Locate the cell with the specified text and output its (x, y) center coordinate. 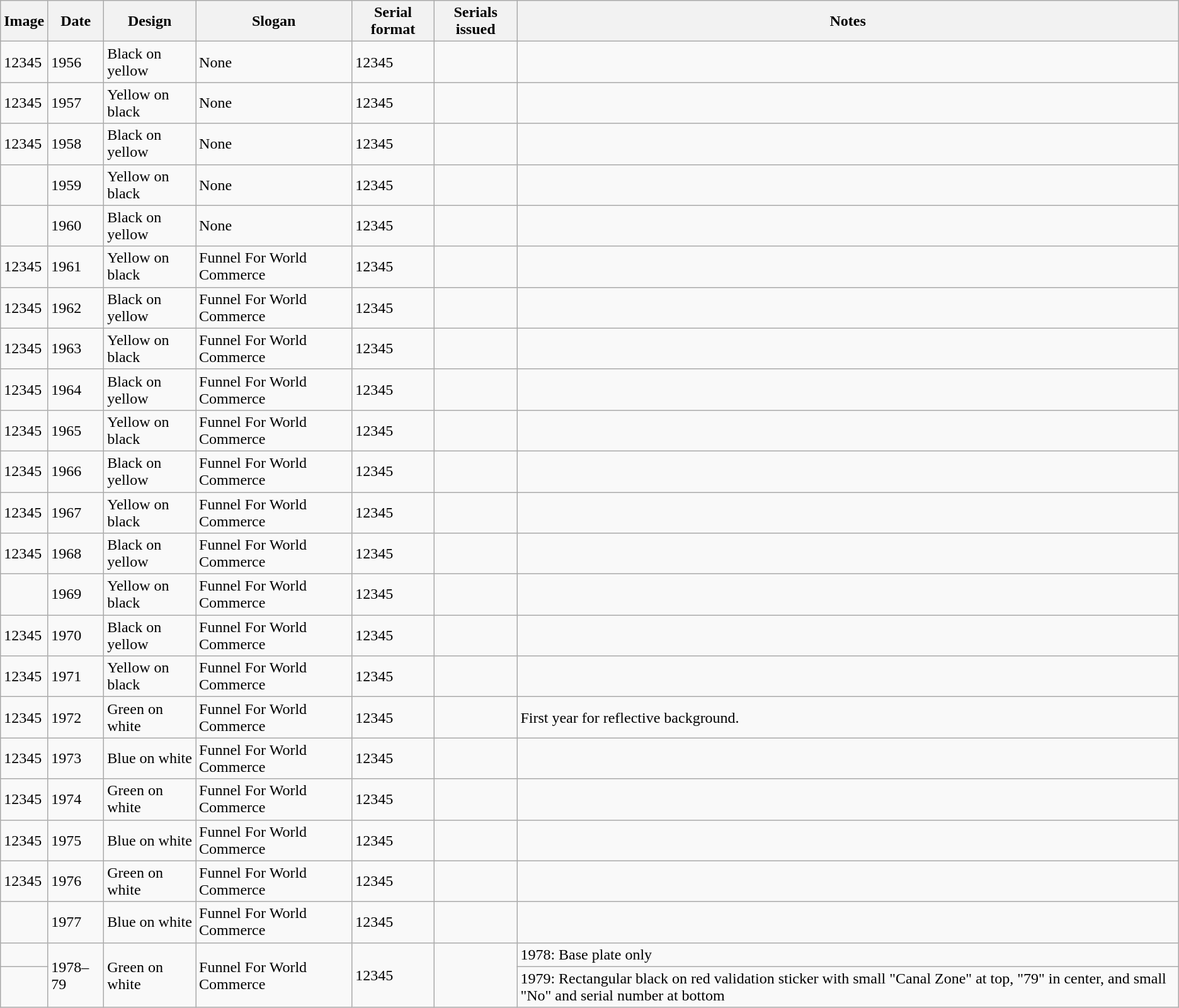
1973 (76, 758)
1965 (76, 431)
1959 (76, 185)
1960 (76, 225)
1979: Rectangular black on red validation sticker with small "Canal Zone" at top, "79" in center, and small "No" and serial number at bottom (848, 987)
1963 (76, 349)
1970 (76, 636)
1971 (76, 676)
Design (150, 21)
First year for reflective background. (848, 718)
1957 (76, 103)
1977 (76, 922)
1972 (76, 718)
Serial format (393, 21)
1978: Base plate only (848, 954)
1966 (76, 471)
Date (76, 21)
Serials issued (476, 21)
Image (24, 21)
1976 (76, 881)
1964 (76, 389)
1961 (76, 267)
Slogan (274, 21)
1958 (76, 144)
1962 (76, 307)
1975 (76, 840)
1974 (76, 800)
Notes (848, 21)
1956 (76, 62)
1968 (76, 554)
1978–79 (76, 975)
1969 (76, 594)
1967 (76, 512)
